Extract the (X, Y) coordinate from the center of the cell holding the provided text.  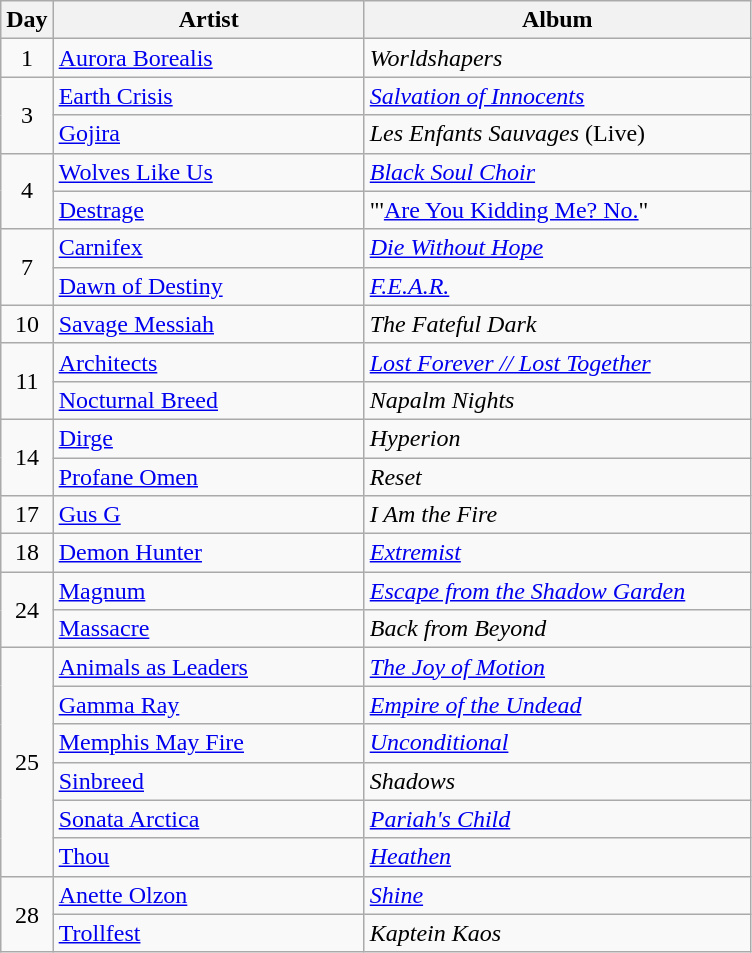
"'Are You Kidding Me? No." (557, 210)
4 (27, 191)
18 (27, 553)
Magnum (208, 591)
24 (27, 610)
Unconditional (557, 743)
Sonata Arctica (208, 819)
11 (27, 381)
28 (27, 914)
Memphis May Fire (208, 743)
Carnifex (208, 248)
17 (27, 515)
Reset (557, 477)
10 (27, 324)
Kaptein Kaos (557, 933)
Wolves Like Us (208, 172)
Thou (208, 857)
Hyperion (557, 438)
Lost Forever // Lost Together (557, 362)
Die Without Hope (557, 248)
Shine (557, 895)
Gus G (208, 515)
14 (27, 457)
Gamma Ray (208, 705)
Extremist (557, 553)
Profane Omen (208, 477)
Architects (208, 362)
F.E.A.R. (557, 286)
Artist (208, 20)
The Fateful Dark (557, 324)
Destrage (208, 210)
Empire of the Undead (557, 705)
Escape from the Shadow Garden (557, 591)
Napalm Nights (557, 400)
Day (27, 20)
Worldshapers (557, 58)
I Am the Fire (557, 515)
Trollfest (208, 933)
Pariah's Child (557, 819)
The Joy of Motion (557, 667)
Les Enfants Sauvages (Live) (557, 134)
Dirge (208, 438)
Savage Messiah (208, 324)
Animals as Leaders (208, 667)
Gojira (208, 134)
Album (557, 20)
Black Soul Choir (557, 172)
Massacre (208, 629)
Earth Crisis (208, 96)
Anette Olzon (208, 895)
3 (27, 115)
Heathen (557, 857)
7 (27, 267)
1 (27, 58)
Sinbreed (208, 781)
25 (27, 762)
Aurora Borealis (208, 58)
Demon Hunter (208, 553)
Nocturnal Breed (208, 400)
Dawn of Destiny (208, 286)
Shadows (557, 781)
Back from Beyond (557, 629)
Salvation of Innocents (557, 96)
